Capture the cell that displays the provided text and extract its (X, Y) central coordinate. 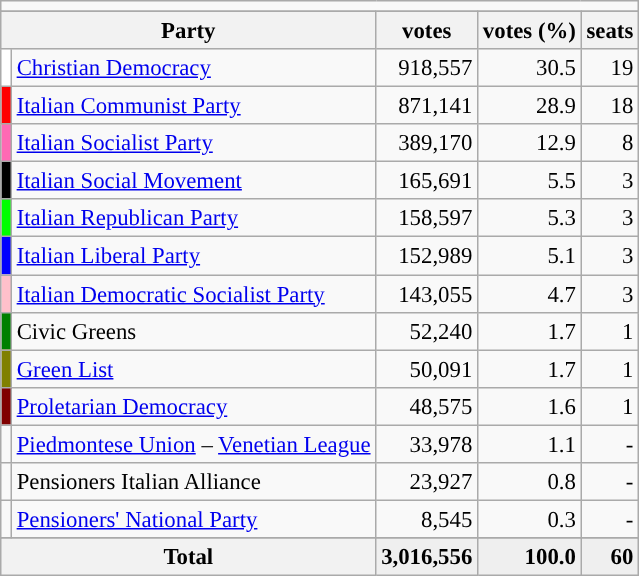
50,091 (427, 369)
30.5 (530, 68)
23,927 (427, 482)
5.1 (530, 256)
Party (188, 31)
19 (610, 68)
0.8 (530, 482)
Civic Greens (193, 331)
Italian Liberal Party (193, 256)
152,989 (427, 256)
Proletarian Democracy (193, 406)
Pensioners Italian Alliance (193, 482)
28.9 (530, 106)
33,978 (427, 444)
5.5 (530, 181)
Green List (193, 369)
143,055 (427, 294)
48,575 (427, 406)
Italian Republican Party (193, 219)
4.7 (530, 294)
Italian Democratic Socialist Party (193, 294)
votes (427, 31)
1.1 (530, 444)
Italian Social Movement (193, 181)
Total (188, 557)
3,016,556 (427, 557)
Italian Socialist Party (193, 143)
165,691 (427, 181)
918,557 (427, 68)
Piedmontese Union – Venetian League (193, 444)
871,141 (427, 106)
52,240 (427, 331)
Christian Democracy (193, 68)
Italian Communist Party (193, 106)
votes (%) (530, 31)
8 (610, 143)
12.9 (530, 143)
1.6 (530, 406)
100.0 (530, 557)
18 (610, 106)
389,170 (427, 143)
seats (610, 31)
8,545 (427, 519)
60 (610, 557)
158,597 (427, 219)
0.3 (530, 519)
Pensioners' National Party (193, 519)
5.3 (530, 219)
